Extract the [x, y] coordinate from the center of the cell holding the provided text.  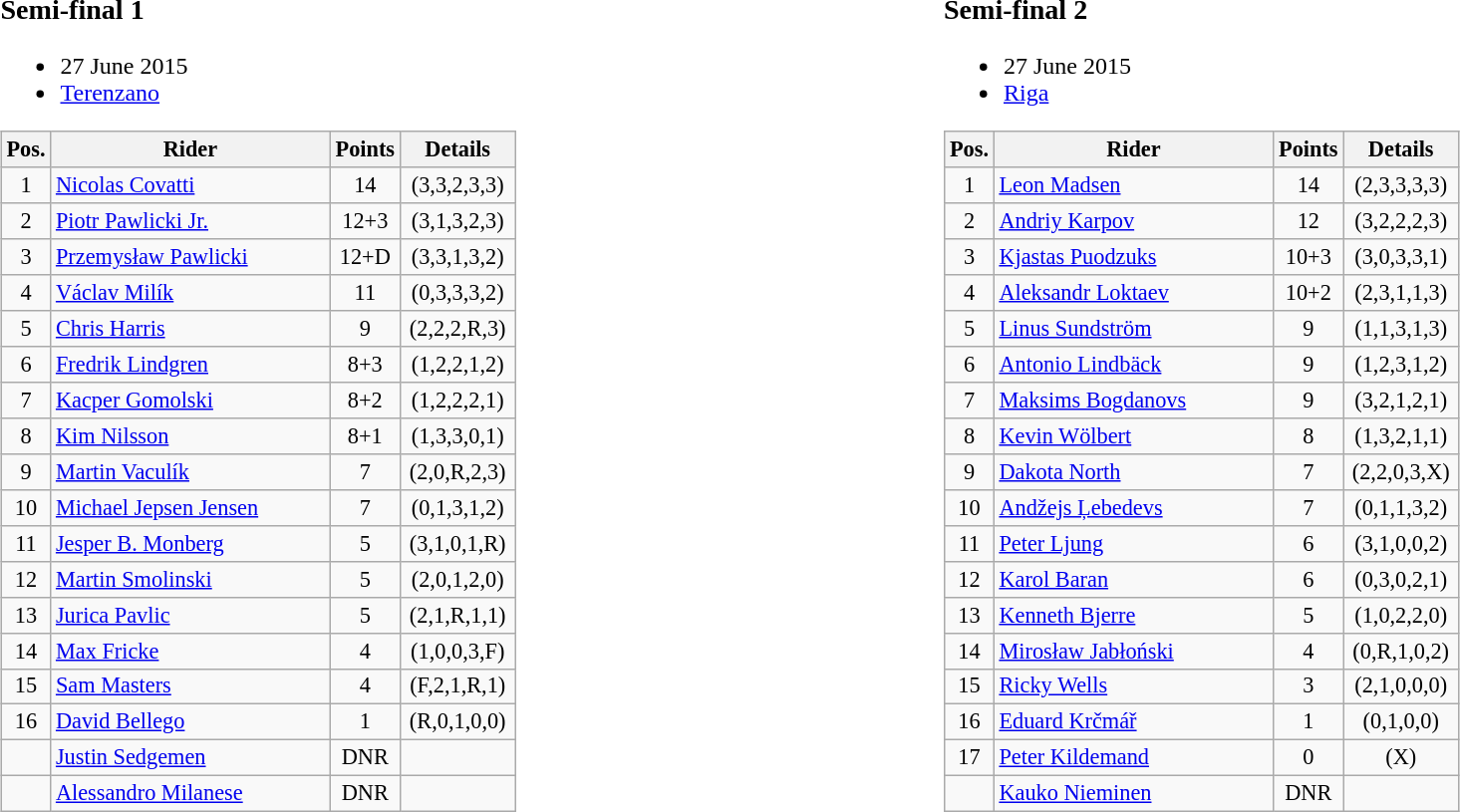
(0,1,0,0) [1401, 722]
(3,3,1,3,2) [458, 257]
Kauko Nieminen [1133, 794]
(2,0,1,2,0) [458, 579]
Martin Vaculík [190, 472]
Dakota North [1133, 472]
(X) [1401, 758]
(1,0,2,2,0) [1401, 615]
(2,2,0,3,X) [1401, 472]
Kacper Gomolski [190, 401]
Antonio Lindbäck [1133, 365]
Karol Baran [1133, 579]
(1,3,2,1,1) [1401, 436]
David Bellego [190, 722]
(0,3,3,3,2) [458, 293]
Jesper B. Monberg [190, 543]
(0,1,1,3,2) [1401, 507]
Michael Jepsen Jensen [190, 507]
(3,2,1,2,1) [1401, 401]
(3,1,0,1,R) [458, 543]
(1,0,0,3,F) [458, 651]
(2,3,1,1,3) [1401, 293]
(2,1,0,0,0) [1401, 686]
Max Fricke [190, 651]
Aleksandr Loktaev [1133, 293]
(3,0,3,3,1) [1401, 257]
Justin Sedgemen [190, 758]
Ricky Wells [1133, 686]
Peter Kildemand [1133, 758]
(3,1,0,0,2) [1401, 543]
(0,3,0,2,1) [1401, 579]
(2,1,R,1,1) [458, 615]
Mirosław Jabłoński [1133, 651]
(0,R,1,0,2) [1401, 651]
(R,0,1,0,0) [458, 722]
(3,2,2,2,3) [1401, 221]
Eduard Krčmář [1133, 722]
Peter Ljung [1133, 543]
(2,0,R,2,3) [458, 472]
Kim Nilsson [190, 436]
(1,1,3,1,3) [1401, 329]
Kevin Wölbert [1133, 436]
Jurica Pavlic [190, 615]
Piotr Pawlicki Jr. [190, 221]
(0,1,3,1,2) [458, 507]
(2,2,2,R,3) [458, 329]
(1,3,3,0,1) [458, 436]
Andriy Karpov [1133, 221]
8+2 [365, 401]
Fredrik Lindgren [190, 365]
10+2 [1309, 293]
10+3 [1309, 257]
Kenneth Bjerre [1133, 615]
17 [969, 758]
(2,3,3,3,3) [1401, 185]
(1,2,3,1,2) [1401, 365]
0 [1309, 758]
Václav Milík [190, 293]
12+D [365, 257]
Martin Smolinski [190, 579]
(1,2,2,2,1) [458, 401]
Przemysław Pawlicki [190, 257]
Alessandro Milanese [190, 794]
(3,3,2,3,3) [458, 185]
Chris Harris [190, 329]
Leon Madsen [1133, 185]
Sam Masters [190, 686]
Andžejs Ļebedevs [1133, 507]
12+3 [365, 221]
Maksims Bogdanovs [1133, 401]
Kjastas Puodzuks [1133, 257]
(1,2,2,1,2) [458, 365]
Linus Sundström [1133, 329]
(F,2,1,R,1) [458, 686]
Nicolas Covatti [190, 185]
8+3 [365, 365]
(3,1,3,2,3) [458, 221]
8+1 [365, 436]
